Scan for the cell matching the given text and deliver its (X, Y) coordinate at center. 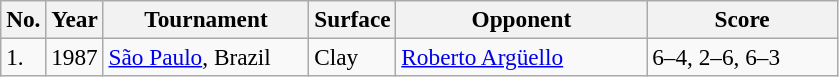
Tournament (206, 19)
1987 (74, 57)
Opponent (522, 19)
Year (74, 19)
Surface (352, 19)
1. (24, 57)
Roberto Argüello (522, 57)
Score (742, 19)
6–4, 2–6, 6–3 (742, 57)
Clay (352, 57)
São Paulo, Brazil (206, 57)
No. (24, 19)
